Output the [X, Y] coordinate of the center of the cell containing the given text.  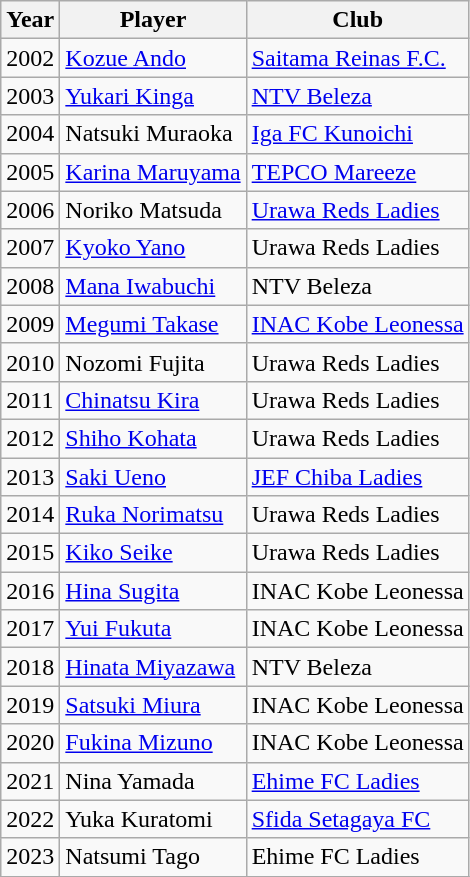
2003 [30, 96]
Iga FC Kunoichi [358, 134]
Satsuki Miura [153, 705]
Year [30, 20]
Karina Maruyama [153, 172]
Kozue Ando [153, 58]
Yuka Kuratomi [153, 819]
2011 [30, 400]
2013 [30, 477]
2020 [30, 743]
2009 [30, 324]
Natsuki Muraoka [153, 134]
Yui Fukuta [153, 629]
2022 [30, 819]
JEF Chiba Ladies [358, 477]
2023 [30, 857]
2004 [30, 134]
Saki Ueno [153, 477]
Noriko Matsuda [153, 210]
Saitama Reinas F.C. [358, 58]
2015 [30, 553]
Club [358, 20]
2010 [30, 362]
Hinata Miyazawa [153, 667]
2021 [30, 781]
Megumi Takase [153, 324]
Hina Sugita [153, 591]
Ruka Norimatsu [153, 515]
Chinatsu Kira [153, 400]
2007 [30, 248]
Nina Yamada [153, 781]
2014 [30, 515]
2019 [30, 705]
TEPCO Mareeze [358, 172]
Shiho Kohata [153, 438]
2006 [30, 210]
Kiko Seike [153, 553]
Nozomi Fujita [153, 362]
2017 [30, 629]
Player [153, 20]
2008 [30, 286]
Kyoko Yano [153, 248]
2012 [30, 438]
Fukina Mizuno [153, 743]
2002 [30, 58]
Yukari Kinga [153, 96]
Natsumi Tago [153, 857]
2018 [30, 667]
2016 [30, 591]
2005 [30, 172]
Sfida Setagaya FC [358, 819]
Mana Iwabuchi [153, 286]
